Capture the cell that displays the provided text and extract its (X, Y) central coordinate. 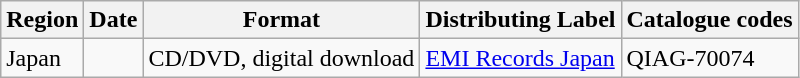
Format (282, 20)
EMI Records Japan (520, 58)
Date (114, 20)
Region (42, 20)
Distributing Label (520, 20)
QIAG‐70074 (710, 58)
Japan (42, 58)
Catalogue codes (710, 20)
CD/DVD, digital download (282, 58)
